Output the (x, y) coordinate of the center of the cell containing the given text.  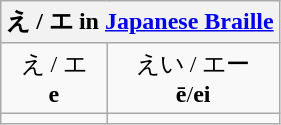
え / エ in Japanese Braille (140, 22)
え / エ e (54, 78)
えい / エー ē/ei (193, 78)
